Output the [x, y] coordinate of the center of the cell containing the given text.  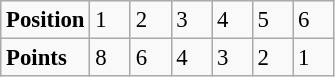
5 [272, 20]
Points [46, 58]
Position [46, 20]
8 [110, 58]
